Return (x, y) of the center of cell containing provided text 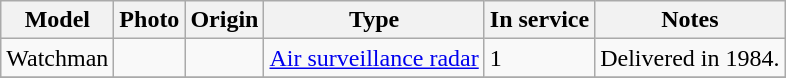
Air surveillance radar (374, 58)
Model (58, 20)
Origin (224, 20)
In service (539, 20)
Notes (690, 20)
1 (539, 58)
Type (374, 20)
Watchman (58, 58)
Delivered in 1984. (690, 58)
Photo (150, 20)
